Capture the cell that displays the provided text and extract its [X, Y] central coordinate. 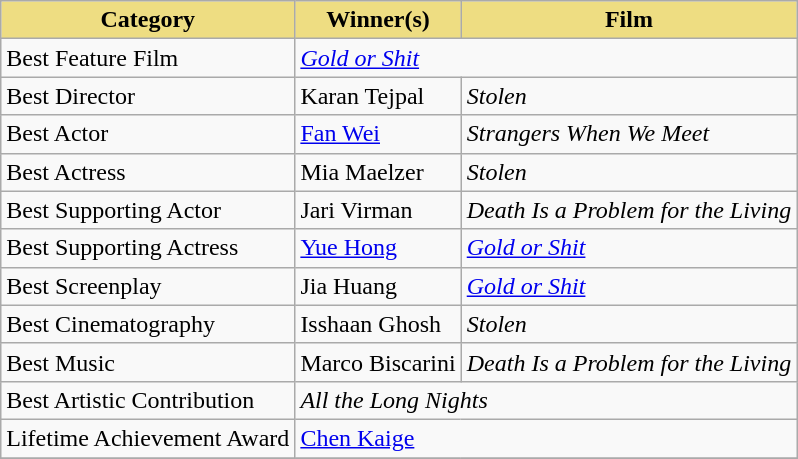
Best Feature Film [148, 58]
Fan Wei [378, 134]
Best Music [148, 362]
Marco Biscarini [378, 362]
Category [148, 20]
Best Actress [148, 172]
Best Supporting Actress [148, 248]
Mia Maelzer [378, 172]
Film [628, 20]
Best Director [148, 96]
Jari Virman [378, 210]
Strangers When We Meet [628, 134]
Winner(s) [378, 20]
Best Screenplay [148, 286]
Karan Tejpal [378, 96]
Chen Kaige [546, 438]
Lifetime Achievement Award [148, 438]
Jia Huang [378, 286]
All the Long Nights [546, 400]
Yue Hong [378, 248]
Best Artistic Contribution [148, 400]
Best Actor [148, 134]
Isshaan Ghosh [378, 324]
Best Cinematography [148, 324]
Best Supporting Actor [148, 210]
